Detect which cell encompasses the target text, then output its [x, y] center coordinate. 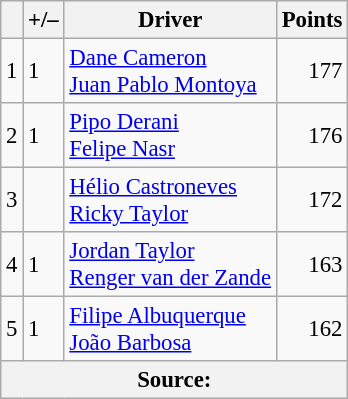
5 [12, 330]
Filipe Albuquerque João Barbosa [170, 330]
Pipo Derani Felipe Nasr [170, 136]
177 [312, 72]
2 [12, 136]
163 [312, 264]
176 [312, 136]
162 [312, 330]
3 [12, 200]
Jordan Taylor Renger van der Zande [170, 264]
Driver [170, 20]
172 [312, 200]
4 [12, 264]
Dane Cameron Juan Pablo Montoya [170, 72]
Hélio Castroneves Ricky Taylor [170, 200]
+/– [44, 20]
Points [312, 20]
